Return the (X, Y) coordinate for the center point of the cell that contains the specified text.  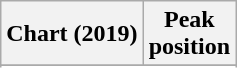
Peakposition (189, 34)
Chart (2019) (72, 34)
